Scan for the cell matching the given text and deliver its [x, y] coordinate at center. 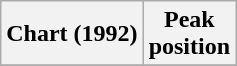
Peakposition [189, 34]
Chart (1992) [72, 34]
